Output the (x, y) coordinate of the center of the cell containing the given text.  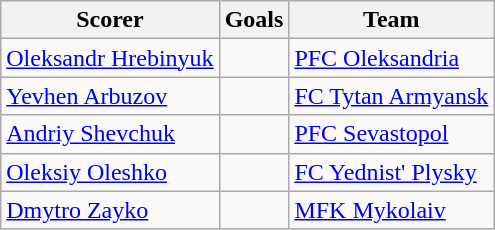
Team (392, 20)
Yevhen Arbuzov (110, 96)
Scorer (110, 20)
Goals (254, 20)
FC Yednist' Plysky (392, 172)
Oleksiy Oleshko (110, 172)
PFC Sevastopol (392, 134)
FC Tytan Armyansk (392, 96)
Dmytro Zayko (110, 210)
Oleksandr Hrebinyuk (110, 58)
Andriy Shevchuk (110, 134)
MFK Mykolaiv (392, 210)
PFC Oleksandria (392, 58)
